Search for the cell housing the specified text and yield its [X, Y] center coordinate. 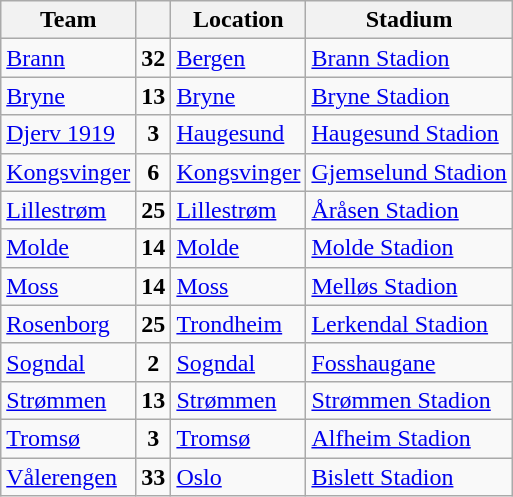
Rosenborg [68, 324]
Haugesund Stadion [409, 134]
Djerv 1919 [68, 134]
Bergen [238, 58]
Alfheim Stadion [409, 438]
Brann Stadion [409, 58]
Molde Stadion [409, 248]
Melløs Stadion [409, 286]
Location [238, 20]
Vålerengen [68, 477]
33 [154, 477]
Team [68, 20]
Bislett Stadion [409, 477]
6 [154, 172]
Oslo [238, 477]
Fosshaugane [409, 362]
Åråsen Stadion [409, 210]
32 [154, 58]
Bryne Stadion [409, 96]
Lerkendal Stadion [409, 324]
Brann [68, 58]
Haugesund [238, 134]
Trondheim [238, 324]
Stadium [409, 20]
2 [154, 362]
Gjemselund Stadion [409, 172]
Strømmen Stadion [409, 400]
